Find where the given text appears and provide that cell's center as [X, Y] coordinate. 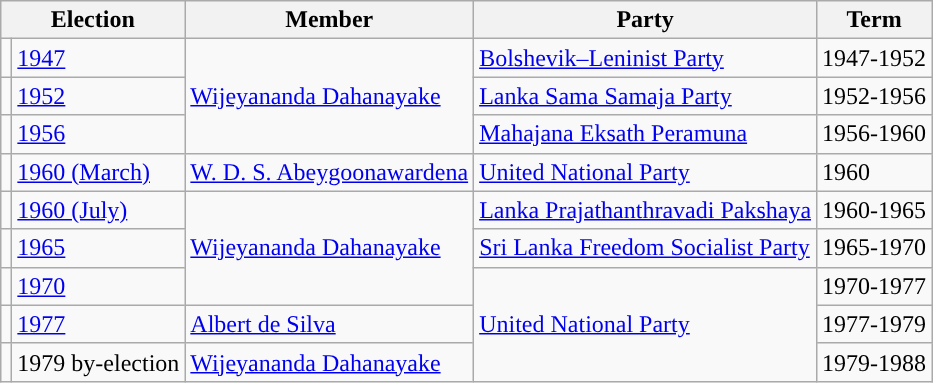
1977-1979 [874, 324]
1956 [98, 134]
1979-1988 [874, 362]
1970-1977 [874, 286]
Sri Lanka Freedom Socialist Party [646, 248]
Election [93, 20]
1947 [98, 58]
1960-1965 [874, 210]
Party [646, 20]
Lanka Prajathanthravadi Pakshaya [646, 210]
Albert de Silva [330, 324]
1956-1960 [874, 134]
Bolshevik–Leninist Party [646, 58]
Member [330, 20]
1952 [98, 96]
1979 by-election [98, 362]
1960 [874, 172]
1947-1952 [874, 58]
Mahajana Eksath Peramuna [646, 134]
Term [874, 20]
1977 [98, 324]
1965 [98, 248]
1960 (March) [98, 172]
1952-1956 [874, 96]
1970 [98, 286]
1965-1970 [874, 248]
W. D. S. Abeygoonawardena [330, 172]
1960 (July) [98, 210]
Lanka Sama Samaja Party [646, 96]
